Determine the [x, y] coordinate at the center of the cell enclosing the given text.  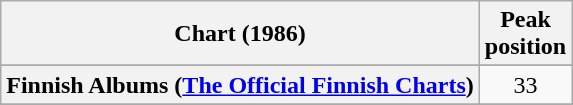
Chart (1986) [240, 34]
Peakposition [525, 34]
33 [525, 85]
Finnish Albums (The Official Finnish Charts) [240, 85]
